Capture the cell that displays the provided text and extract its [x, y] central coordinate. 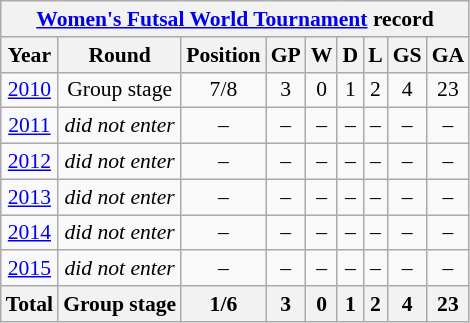
Year [30, 55]
1/6 [223, 304]
2013 [30, 197]
D [350, 55]
2014 [30, 233]
Round [120, 55]
GP [286, 55]
2010 [30, 90]
7/8 [223, 90]
L [376, 55]
W [322, 55]
GS [408, 55]
Women's Futsal World Tournament record [235, 19]
2011 [30, 126]
GA [448, 55]
Position [223, 55]
2012 [30, 162]
Total [30, 304]
2015 [30, 269]
